For the text-containing cell, return its midpoint in (x, y) coordinate format. 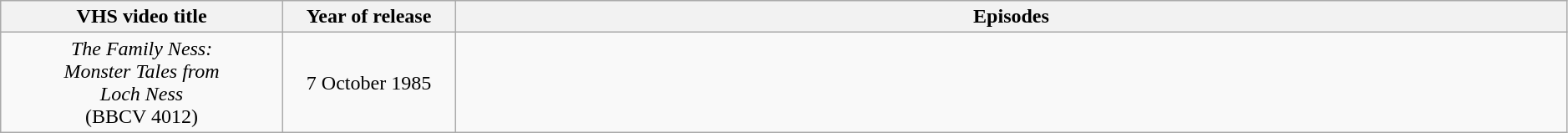
7 October 1985 (368, 82)
Episodes (1012, 17)
Year of release (368, 17)
The Family Ness:Monster Tales fromLoch Ness(BBCV 4012) (142, 82)
VHS video title (142, 17)
